Detect which cell encompasses the target text, then output its (x, y) center coordinate. 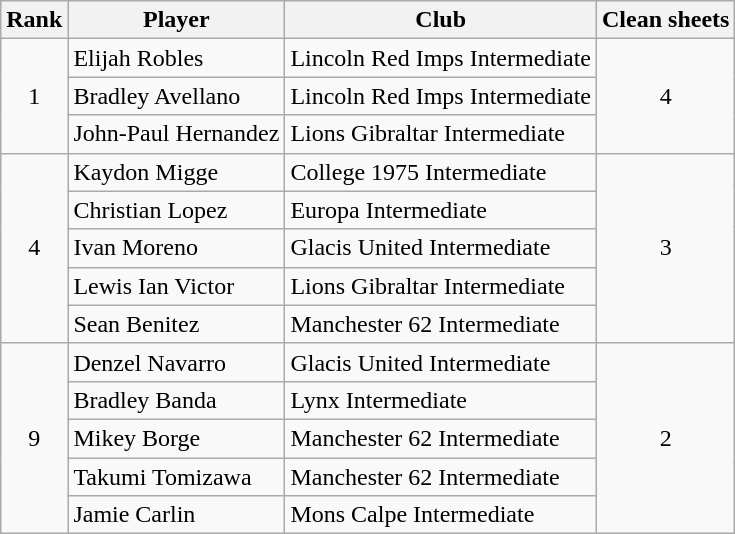
Europa Intermediate (441, 210)
Player (176, 20)
Christian Lopez (176, 210)
Mons Calpe Intermediate (441, 515)
Mikey Borge (176, 438)
Lynx Intermediate (441, 400)
2 (666, 438)
Takumi Tomizawa (176, 477)
Jamie Carlin (176, 515)
Elijah Robles (176, 58)
Denzel Navarro (176, 362)
Clean sheets (666, 20)
1 (34, 96)
John-Paul Hernandez (176, 134)
Ivan Moreno (176, 248)
Sean Benitez (176, 324)
Bradley Banda (176, 400)
Club (441, 20)
Bradley Avellano (176, 96)
Lewis Ian Victor (176, 286)
Rank (34, 20)
Kaydon Migge (176, 172)
College 1975 Intermediate (441, 172)
9 (34, 438)
3 (666, 248)
